Determine the (X, Y) coordinate at the center of the cell enclosing the given text.  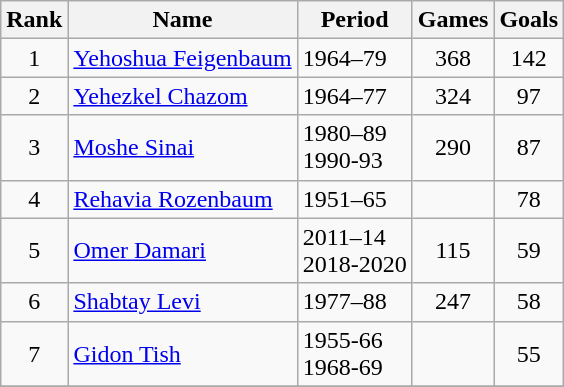
1951–65 (354, 199)
Moshe Sinai (182, 148)
324 (453, 96)
247 (453, 302)
1 (34, 58)
7 (34, 354)
1980–891990-93 (354, 148)
Yehoshua Feigenbaum (182, 58)
59 (529, 250)
Games (453, 20)
Rehavia Rozenbaum (182, 199)
1964–79 (354, 58)
78 (529, 199)
97 (529, 96)
Goals (529, 20)
58 (529, 302)
2011–142018-2020 (354, 250)
1977–88 (354, 302)
87 (529, 148)
Name (182, 20)
368 (453, 58)
1955-661968-69 (354, 354)
2 (34, 96)
3 (34, 148)
Omer Damari (182, 250)
142 (529, 58)
55 (529, 354)
Gidon Tish (182, 354)
290 (453, 148)
Rank (34, 20)
Shabtay Levi (182, 302)
115 (453, 250)
Yehezkel Chazom (182, 96)
6 (34, 302)
1964–77 (354, 96)
4 (34, 199)
Period (354, 20)
5 (34, 250)
